Locate the cell with the specified text and output its (x, y) center coordinate. 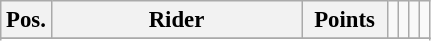
Points (345, 20)
Rider (176, 20)
Pos. (26, 20)
